Extract the (X, Y) coordinate from the center of the cell holding the provided text.  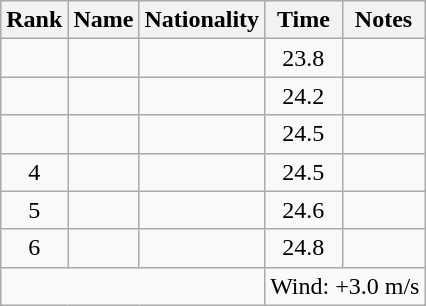
6 (34, 248)
Nationality (202, 20)
24.8 (304, 248)
Notes (384, 20)
4 (34, 172)
24.6 (304, 210)
Time (304, 20)
Wind: +3.0 m/s (345, 286)
Rank (34, 20)
Name (104, 20)
24.2 (304, 96)
5 (34, 210)
23.8 (304, 58)
